Extract the (X, Y) coordinate from the center of the cell holding the provided text.  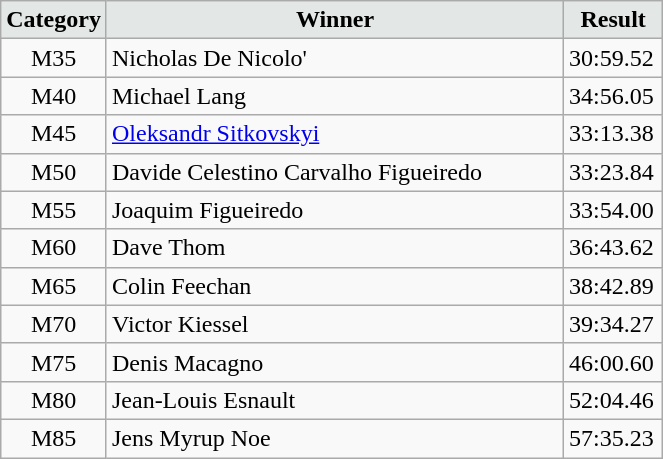
33:13.38 (614, 134)
M75 (54, 362)
Jens Myrup Noe (334, 438)
M60 (54, 248)
Result (614, 20)
30:59.52 (614, 58)
57:35.23 (614, 438)
33:23.84 (614, 172)
M40 (54, 96)
Colin Feechan (334, 286)
M55 (54, 210)
Dave Thom (334, 248)
M70 (54, 324)
M85 (54, 438)
46:00.60 (614, 362)
33:54.00 (614, 210)
Davide Celestino Carvalho Figueiredo (334, 172)
52:04.46 (614, 400)
Victor Kiessel (334, 324)
Category (54, 20)
M65 (54, 286)
Oleksandr Sitkovskyi (334, 134)
M80 (54, 400)
Nicholas De Nicolo' (334, 58)
Denis Macagno (334, 362)
36:43.62 (614, 248)
Winner (334, 20)
M35 (54, 58)
39:34.27 (614, 324)
34:56.05 (614, 96)
Jean-Louis Esnault (334, 400)
Joaquim Figueiredo (334, 210)
38:42.89 (614, 286)
Michael Lang (334, 96)
M50 (54, 172)
M45 (54, 134)
